Provide the [x, y] coordinate of the cell's center where the given text is located.  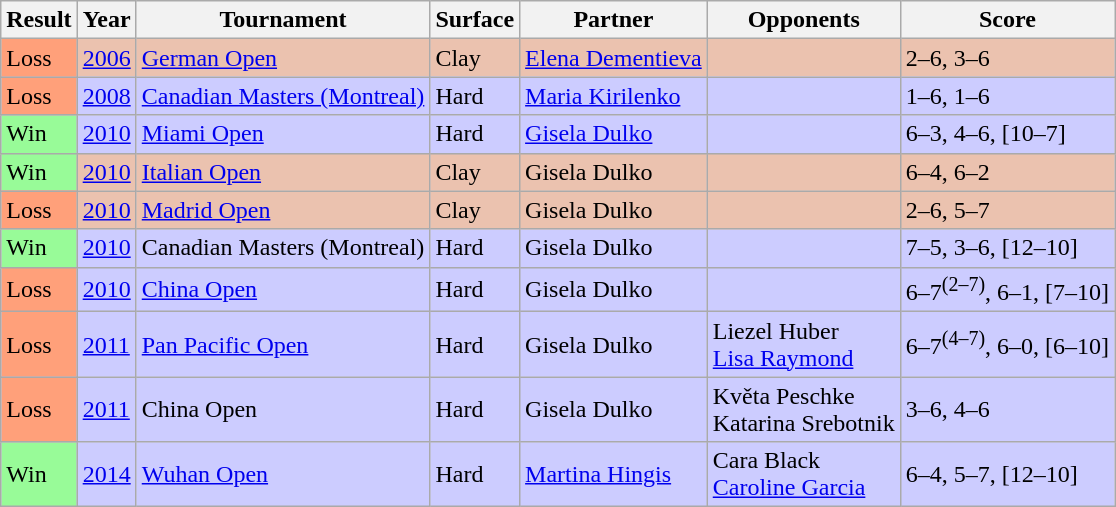
Martina Hingis [614, 474]
Květa Peschke Katarina Srebotnik [804, 410]
6–7(4–7), 6–0, [6–10] [1007, 344]
Wuhan Open [283, 474]
Result [39, 20]
2008 [106, 96]
Cara Black Caroline Garcia [804, 474]
German Open [283, 58]
2014 [106, 474]
1–6, 1–6 [1007, 96]
6–3, 4–6, [10–7] [1007, 134]
Score [1007, 20]
7–5, 3–6, [12–10] [1007, 248]
6–7(2–7), 6–1, [7–10] [1007, 290]
2–6, 5–7 [1007, 210]
Tournament [283, 20]
2006 [106, 58]
Partner [614, 20]
Miami Open [283, 134]
6–4, 5–7, [12–10] [1007, 474]
6–4, 6–2 [1007, 172]
Surface [475, 20]
Opponents [804, 20]
Italian Open [283, 172]
Liezel Huber Lisa Raymond [804, 344]
Pan Pacific Open [283, 344]
Elena Dementieva [614, 58]
Madrid Open [283, 210]
3–6, 4–6 [1007, 410]
2–6, 3–6 [1007, 58]
Year [106, 20]
Maria Kirilenko [614, 96]
